Extract the [X, Y] coordinate from the center of the cell holding the provided text.  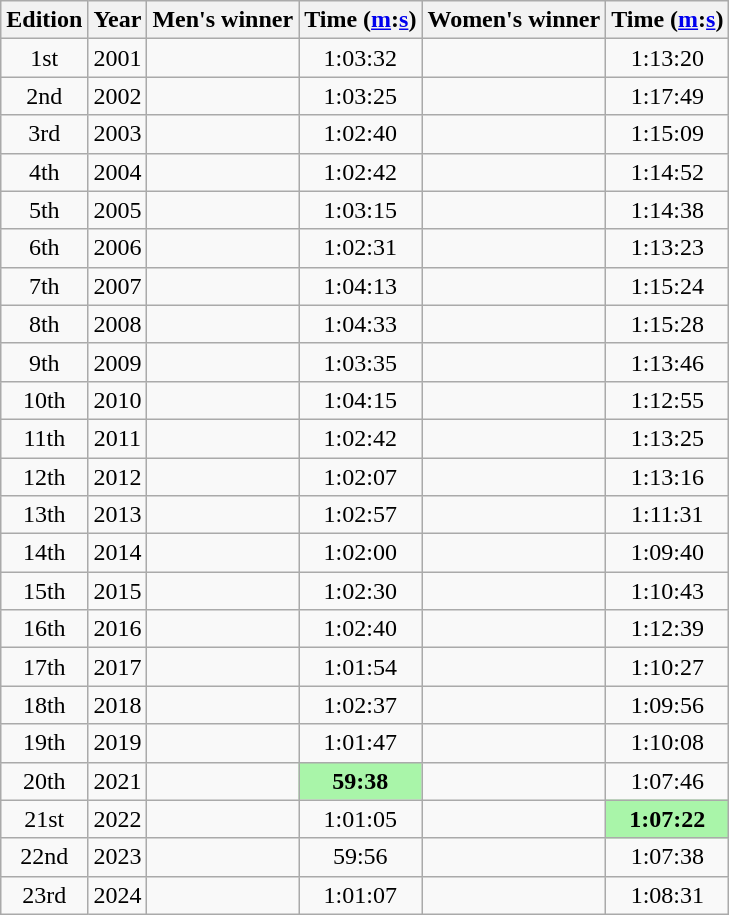
2015 [118, 591]
1:03:15 [360, 210]
2006 [118, 248]
Edition [44, 20]
1:02:30 [360, 591]
2019 [118, 743]
1:14:52 [668, 172]
1:13:20 [668, 58]
1:04:33 [360, 324]
2022 [118, 819]
1:13:16 [668, 477]
1:02:31 [360, 248]
1:15:24 [668, 286]
1:07:22 [668, 819]
1:12:39 [668, 629]
17th [44, 667]
2007 [118, 286]
1:01:54 [360, 667]
1:04:15 [360, 400]
5th [44, 210]
Women's winner [514, 20]
1:01:47 [360, 743]
1:13:23 [668, 248]
1:10:43 [668, 591]
18th [44, 705]
1:10:27 [668, 667]
2010 [118, 400]
21st [44, 819]
1:02:37 [360, 705]
11th [44, 438]
1:02:00 [360, 553]
Year [118, 20]
2021 [118, 781]
Men's winner [223, 20]
59:38 [360, 781]
4th [44, 172]
9th [44, 362]
1:10:08 [668, 743]
1:03:32 [360, 58]
2nd [44, 96]
2009 [118, 362]
12th [44, 477]
1:12:55 [668, 400]
1:11:31 [668, 515]
7th [44, 286]
3rd [44, 134]
6th [44, 248]
1:01:07 [360, 895]
1:14:38 [668, 210]
1:09:40 [668, 553]
10th [44, 400]
2012 [118, 477]
1:02:07 [360, 477]
59:56 [360, 857]
8th [44, 324]
2008 [118, 324]
23rd [44, 895]
2014 [118, 553]
1:09:56 [668, 705]
13th [44, 515]
1:15:09 [668, 134]
1:17:49 [668, 96]
1:03:35 [360, 362]
1st [44, 58]
1:02:57 [360, 515]
2011 [118, 438]
2004 [118, 172]
2017 [118, 667]
19th [44, 743]
14th [44, 553]
2024 [118, 895]
15th [44, 591]
2005 [118, 210]
20th [44, 781]
16th [44, 629]
1:07:46 [668, 781]
2003 [118, 134]
2023 [118, 857]
1:01:05 [360, 819]
1:04:13 [360, 286]
1:13:46 [668, 362]
1:13:25 [668, 438]
1:08:31 [668, 895]
2001 [118, 58]
2013 [118, 515]
2002 [118, 96]
1:15:28 [668, 324]
1:03:25 [360, 96]
22nd [44, 857]
1:07:38 [668, 857]
2018 [118, 705]
2016 [118, 629]
